Find where the given text appears and provide that cell's center as (X, Y) coordinate. 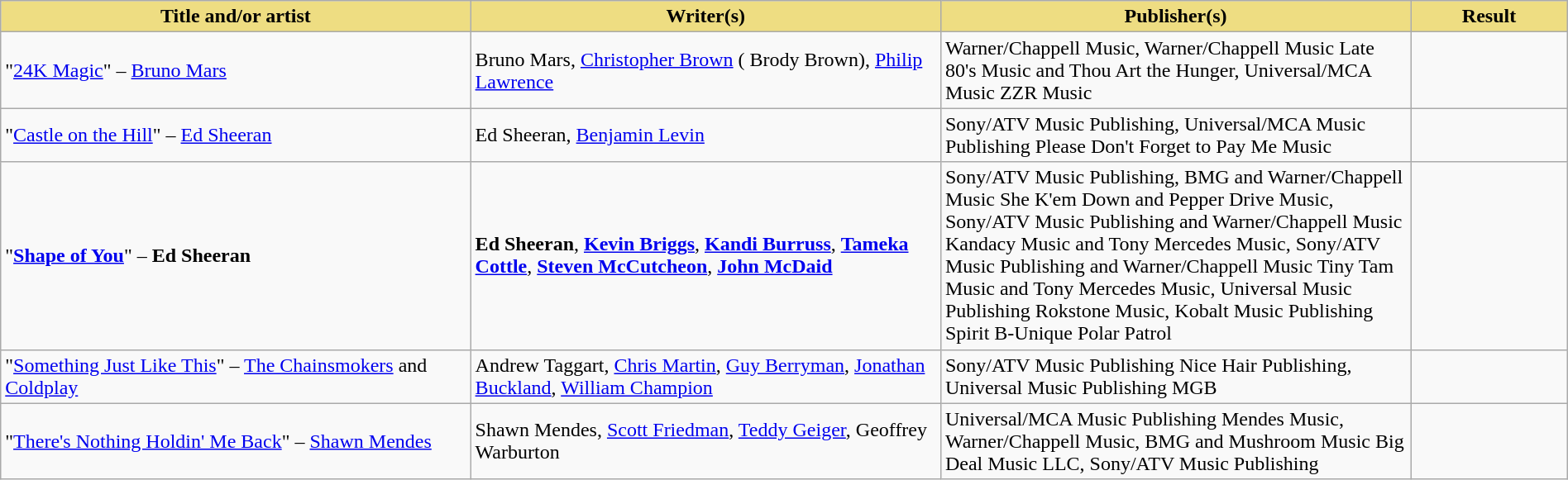
Warner/Chappell Music, Warner/Chappell Music Late 80's Music and Thou Art the Hunger, Universal/MCA Music ZZR Music (1175, 70)
Andrew Taggart, Chris Martin, Guy Berryman, Jonathan Buckland, William Champion (705, 377)
"Shape of You" – Ed Sheeran (236, 256)
Sony/ATV Music Publishing, Universal/MCA Music Publishing Please Don't Forget to Pay Me Music (1175, 135)
"Castle on the Hill" – Ed Sheeran (236, 135)
Bruno Mars, Christopher Brown ( Brody Brown), Philip Lawrence (705, 70)
"There's Nothing Holdin' Me Back" – Shawn Mendes (236, 441)
"Something Just Like This" – The Chainsmokers and Coldplay (236, 377)
Shawn Mendes, Scott Friedman, Teddy Geiger, Geoffrey Warburton (705, 441)
Writer(s) (705, 17)
Ed Sheeran, Kevin Briggs, Kandi Burruss, Tameka Cottle, Steven McCutcheon, John McDaid (705, 256)
Universal/MCA Music Publishing Mendes Music, Warner/Chappell Music, BMG and Mushroom Music Big Deal Music LLC, Sony/ATV Music Publishing (1175, 441)
Ed Sheeran, Benjamin Levin (705, 135)
"24K Magic" – Bruno Mars (236, 70)
Sony/ATV Music Publishing Nice Hair Publishing, Universal Music Publishing MGB (1175, 377)
Title and/or artist (236, 17)
Result (1489, 17)
Publisher(s) (1175, 17)
